Provide the [X, Y] coordinate of the cell's center where the given text is located.  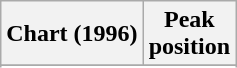
Peakposition [189, 34]
Chart (1996) [72, 34]
